Extract the [X, Y] coordinate from the center of the cell holding the provided text.  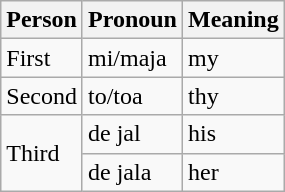
First [42, 58]
her [233, 172]
Third [42, 153]
my [233, 58]
Person [42, 20]
to/toa [132, 96]
Meaning [233, 20]
Second [42, 96]
thy [233, 96]
Pronoun [132, 20]
de jala [132, 172]
de jal [132, 134]
his [233, 134]
mi/maja [132, 58]
